Search for the cell housing the specified text and yield its [X, Y] center coordinate. 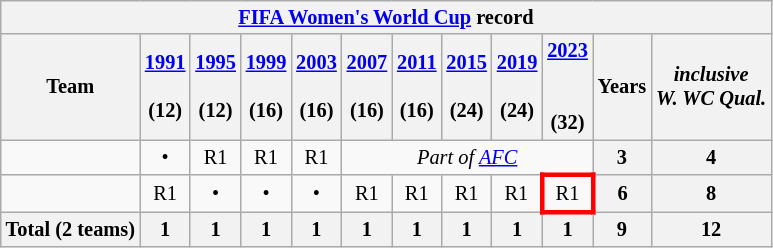
Team [70, 87]
2023(32) [567, 87]
FIFA Women's World Cup record [386, 17]
8 [711, 194]
2015 (24) [466, 87]
1999(16) [266, 87]
inclusive W. WC Qual. [711, 87]
Total (2 teams) [70, 228]
2011(16) [416, 87]
12 [711, 228]
2019(24) [517, 87]
Years [622, 87]
4 [711, 158]
2003(16) [316, 87]
1995(12) [215, 87]
2007(16) [367, 87]
6 [622, 194]
3 [622, 158]
9 [622, 228]
Part of AFC [468, 158]
1991(12) [165, 87]
